Find where the given text appears and provide that cell's center as (x, y) coordinate. 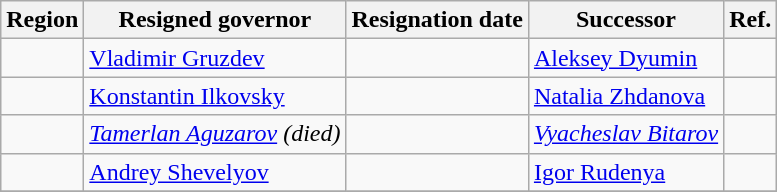
Vyacheslav Bitarov (626, 134)
Resignation date (437, 20)
Andrey Shevelyov (215, 172)
Aleksey Dyumin (626, 58)
Resigned governor (215, 20)
Successor (626, 20)
Region (42, 20)
Igor Rudenya (626, 172)
Natalia Zhdanova (626, 96)
Ref. (750, 20)
Konstantin Ilkovsky (215, 96)
Vladimir Gruzdev (215, 58)
Tamerlan Aguzarov (died) (215, 134)
